Return (X, Y) of the center of cell containing provided text 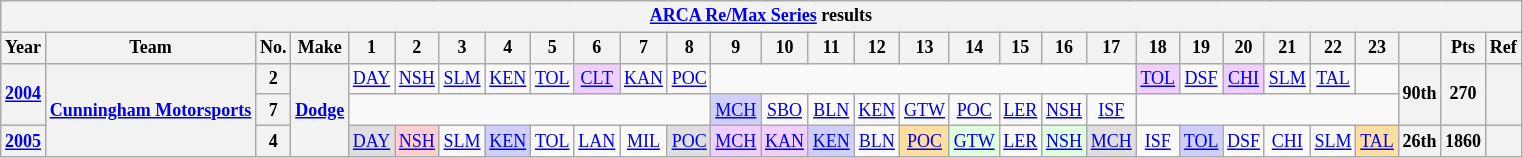
8 (689, 48)
2005 (24, 140)
No. (274, 48)
5 (552, 48)
20 (1244, 48)
Team (150, 48)
MIL (644, 140)
3 (462, 48)
11 (831, 48)
22 (1333, 48)
17 (1111, 48)
1860 (1464, 140)
16 (1064, 48)
Make (320, 48)
2004 (24, 94)
18 (1158, 48)
Pts (1464, 48)
15 (1020, 48)
1 (371, 48)
9 (736, 48)
LAN (597, 140)
14 (974, 48)
6 (597, 48)
21 (1287, 48)
Cunningham Motorsports (150, 110)
Year (24, 48)
SBO (785, 110)
CLT (597, 78)
Ref (1503, 48)
23 (1377, 48)
10 (785, 48)
Dodge (320, 110)
12 (877, 48)
270 (1464, 94)
90th (1420, 94)
19 (1200, 48)
13 (925, 48)
ARCA Re/Max Series results (761, 16)
26th (1420, 140)
